Determine the [x, y] coordinate at the center of the cell enclosing the given text.  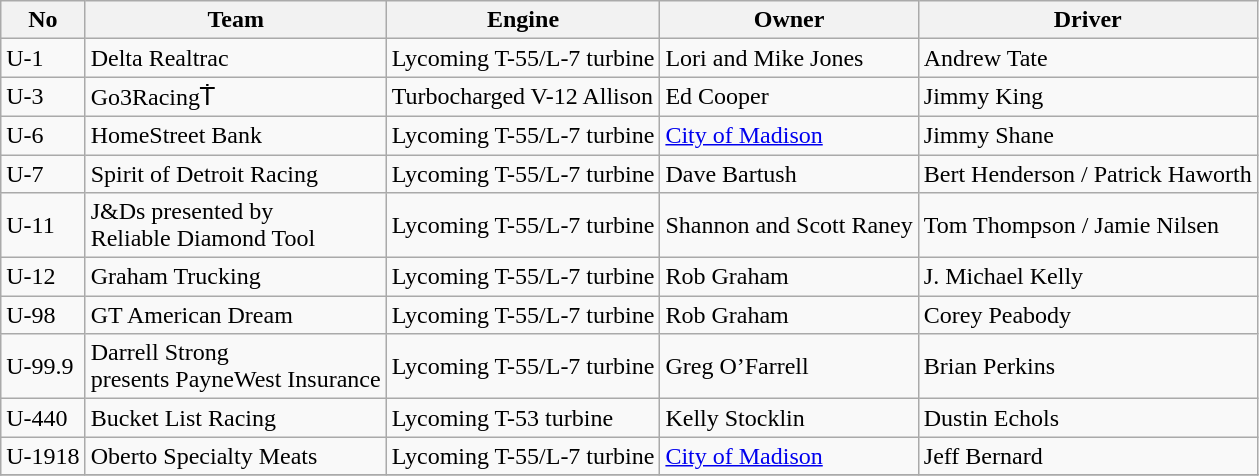
Tom Thompson / Jamie Nilsen [1088, 226]
Darrell Strongpresents PayneWest Insurance [236, 366]
U-3 [43, 97]
Turbocharged V-12 Allison [523, 97]
Oberto Specialty Meats [236, 456]
U-1 [43, 58]
Jimmy King [1088, 97]
Team [236, 20]
U-440 [43, 418]
Graham Trucking [236, 277]
Bert Henderson / Patrick Haworth [1088, 173]
No [43, 20]
U-99.9 [43, 366]
Bucket List Racing [236, 418]
Driver [1088, 20]
Andrew Tate [1088, 58]
Delta Realtrac [236, 58]
Ed Cooper [789, 97]
U-98 [43, 315]
Brian Perkins [1088, 366]
Dave Bartush [789, 173]
U-1918 [43, 456]
Dustin Echols [1088, 418]
Jimmy Shane [1088, 135]
Greg O’Farrell [789, 366]
J. Michael Kelly [1088, 277]
U-6 [43, 135]
U-7 [43, 173]
J&Ds presented byReliable Diamond Tool [236, 226]
Spirit of Detroit Racing [236, 173]
Engine [523, 20]
Lori and Mike Jones [789, 58]
Go3RacingṪ [236, 97]
Kelly Stocklin [789, 418]
Lycoming T-53 turbine [523, 418]
Corey Peabody [1088, 315]
Owner [789, 20]
GT American Dream [236, 315]
Shannon and Scott Raney [789, 226]
U-12 [43, 277]
HomeStreet Bank [236, 135]
Jeff Bernard [1088, 456]
U-11 [43, 226]
